Locate the cell with the specified text and output its [x, y] center coordinate. 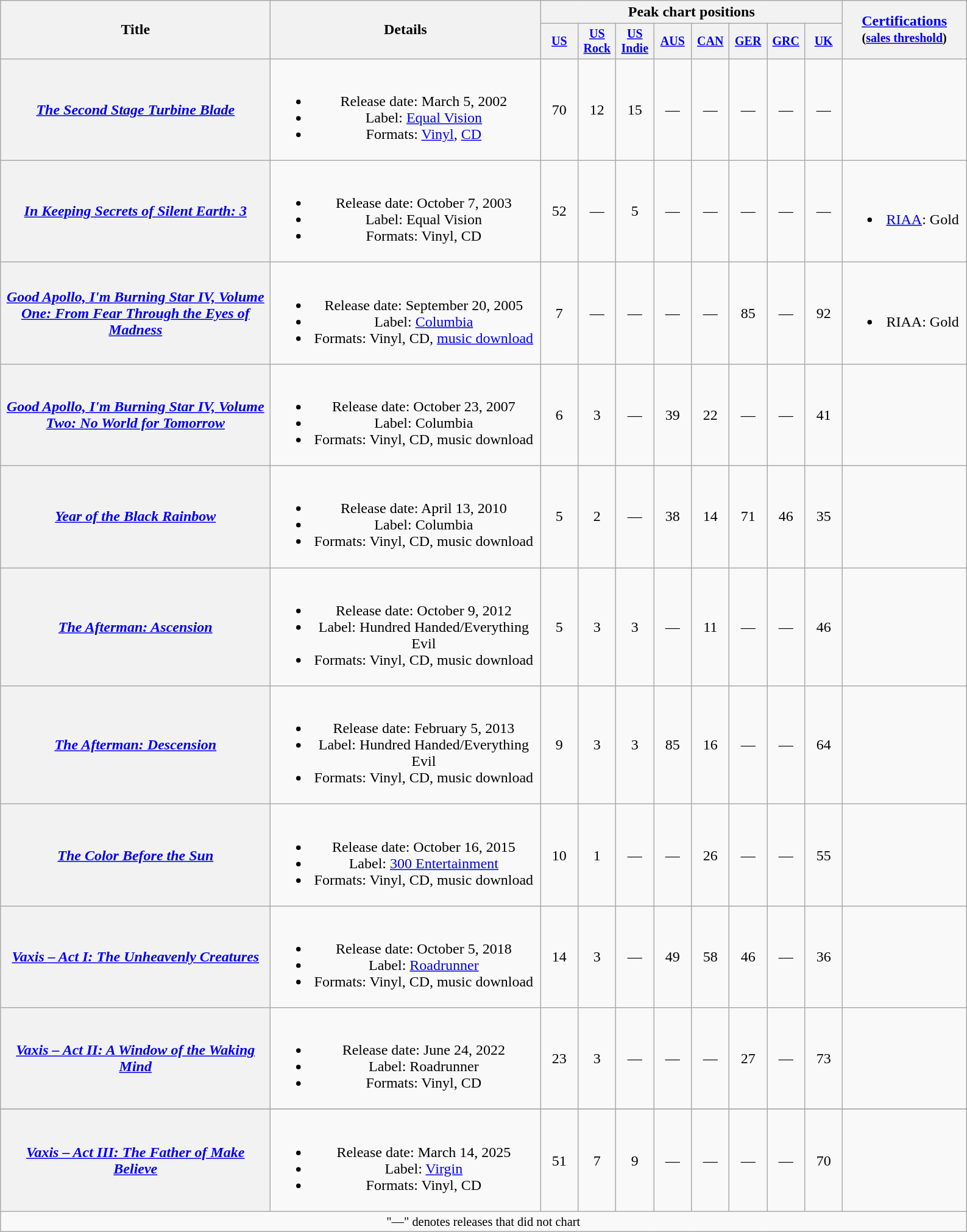
27 [748, 1059]
The Color Before the Sun [135, 855]
In Keeping Secrets of Silent Earth: 3 [135, 211]
CAN [710, 41]
26 [710, 855]
22 [710, 414]
Release date: March 5, 2002Label: Equal VisionFormats: Vinyl, CD [406, 110]
AUS [673, 41]
The Second Stage Turbine Blade [135, 110]
Good Apollo, I'm Burning Star IV, Volume Two: No World for Tomorrow [135, 414]
Vaxis – Act III: The Father of Make Believe [135, 1160]
73 [824, 1059]
Year of the Black Rainbow [135, 517]
12 [597, 110]
UK [824, 41]
Release date: February 5, 2013Label: Hundred Handed/Everything EvilFormats: Vinyl, CD, music download [406, 745]
Release date: April 13, 2010Label: ColumbiaFormats: Vinyl, CD, music download [406, 517]
6 [559, 414]
39 [673, 414]
Details [406, 30]
US [559, 41]
10 [559, 855]
1 [597, 855]
55 [824, 855]
52 [559, 211]
Release date: October 9, 2012Label: Hundred Handed/Everything EvilFormats: Vinyl, CD, music download [406, 627]
23 [559, 1059]
Release date: October 5, 2018Label: RoadrunnerFormats: Vinyl, CD, music download [406, 957]
USIndie [635, 41]
16 [710, 745]
"—" denotes releases that did not chart [484, 1222]
71 [748, 517]
15 [635, 110]
36 [824, 957]
Good Apollo, I'm Burning Star IV, Volume One: From Fear Through the Eyes of Madness [135, 313]
Certifications(sales threshold) [904, 30]
The Afterman: Ascension [135, 627]
64 [824, 745]
Release date: September 20, 2005Label: ColumbiaFormats: Vinyl, CD, music download [406, 313]
41 [824, 414]
Release date: October 7, 2003Label: Equal VisionFormats: Vinyl, CD [406, 211]
Release date: March 14, 2025Label: VirginFormats: Vinyl, CD [406, 1160]
Release date: October 23, 2007Label: ColumbiaFormats: Vinyl, CD, music download [406, 414]
Release date: October 16, 2015Label: 300 EntertainmentFormats: Vinyl, CD, music download [406, 855]
51 [559, 1160]
Vaxis – Act II: A Window of the Waking Mind [135, 1059]
Peak chart positions [692, 12]
GER [748, 41]
Title [135, 30]
35 [824, 517]
USRock [597, 41]
The Afterman: Descension [135, 745]
11 [710, 627]
Release date: June 24, 2022Label: RoadrunnerFormats: Vinyl, CD [406, 1059]
38 [673, 517]
92 [824, 313]
Vaxis – Act I: The Unheavenly Creatures [135, 957]
49 [673, 957]
58 [710, 957]
GRC [786, 41]
2 [597, 517]
